Provide the [X, Y] coordinate of the cell's center where the given text is located.  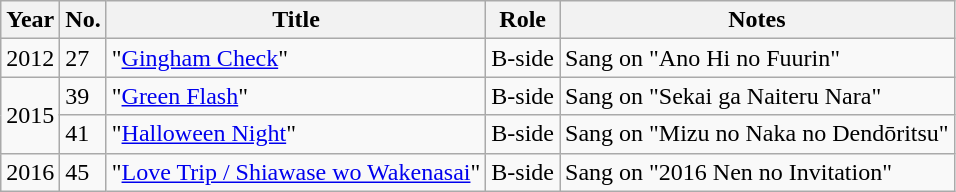
No. [83, 20]
"Gingham Check" [296, 58]
Role [523, 20]
Sang on "2016 Nen no Invitation" [758, 172]
Year [30, 20]
2015 [30, 115]
27 [83, 58]
"Green Flash" [296, 96]
"Love Trip / Shiawase wo Wakenasai" [296, 172]
Notes [758, 20]
45 [83, 172]
2012 [30, 58]
Sang on "Ano Hi no Fuurin" [758, 58]
39 [83, 96]
2016 [30, 172]
Title [296, 20]
Sang on "Sekai ga Naiteru Nara" [758, 96]
41 [83, 134]
Sang on "Mizu no Naka no Dendōritsu" [758, 134]
"Halloween Night" [296, 134]
